Locate the cell with the specified text and output its [x, y] center coordinate. 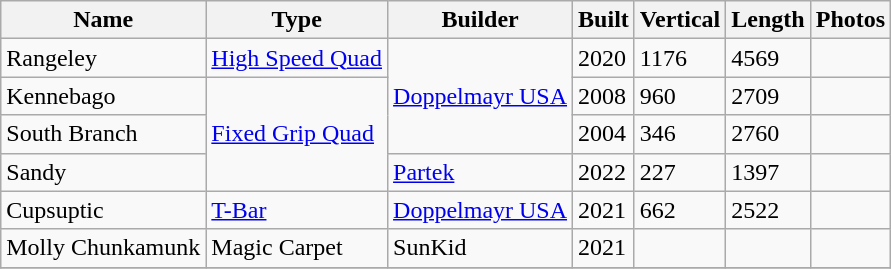
Fixed Grip Quad [297, 134]
1397 [768, 172]
Cupsuptic [104, 210]
Type [297, 20]
Sandy [104, 172]
Magic Carpet [297, 248]
960 [680, 96]
Kennebago [104, 96]
Rangeley [104, 58]
1176 [680, 58]
2008 [604, 96]
2022 [604, 172]
346 [680, 134]
2020 [604, 58]
Built [604, 20]
2760 [768, 134]
4569 [768, 58]
227 [680, 172]
2004 [604, 134]
High Speed Quad [297, 58]
2522 [768, 210]
South Branch [104, 134]
Photos [850, 20]
2709 [768, 96]
662 [680, 210]
T-Bar [297, 210]
SunKid [480, 248]
Name [104, 20]
Vertical [680, 20]
Partek [480, 172]
Molly Chunkamunk [104, 248]
Length [768, 20]
Builder [480, 20]
